Scan for the cell matching the given text and deliver its [X, Y] coordinate at center. 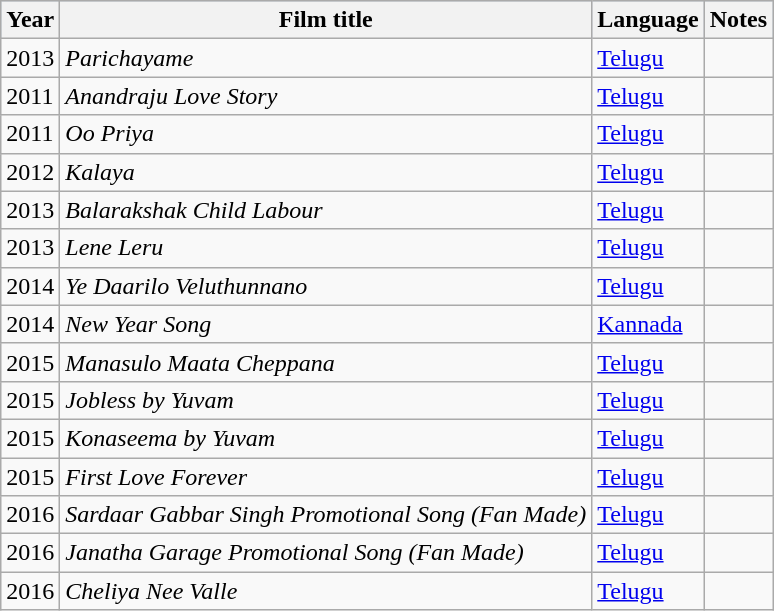
Cheliya Nee Valle [326, 591]
Notes [738, 20]
Sardaar Gabbar Singh Promotional Song (Fan Made) [326, 515]
Language [648, 20]
Year [30, 20]
Kannada [648, 324]
Film title [326, 20]
Ye Daarilo Veluthunnano [326, 286]
New Year Song [326, 324]
Manasulo Maata Cheppana [326, 362]
Jobless by Yuvam [326, 400]
Balarakshak Child Labour [326, 210]
Anandraju Love Story [326, 96]
Oo Priya [326, 134]
Lene Leru [326, 248]
Janatha Garage Promotional Song (Fan Made) [326, 553]
2012 [30, 172]
Kalaya [326, 172]
Konaseema by Yuvam [326, 438]
First Love Forever [326, 477]
Parichayame [326, 58]
